Extract the [X, Y] coordinate from the center of the cell holding the provided text.  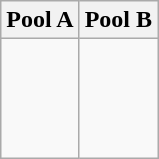
Pool B [118, 20]
Pool A [40, 20]
